Scan for the cell matching the given text and deliver its (x, y) coordinate at center. 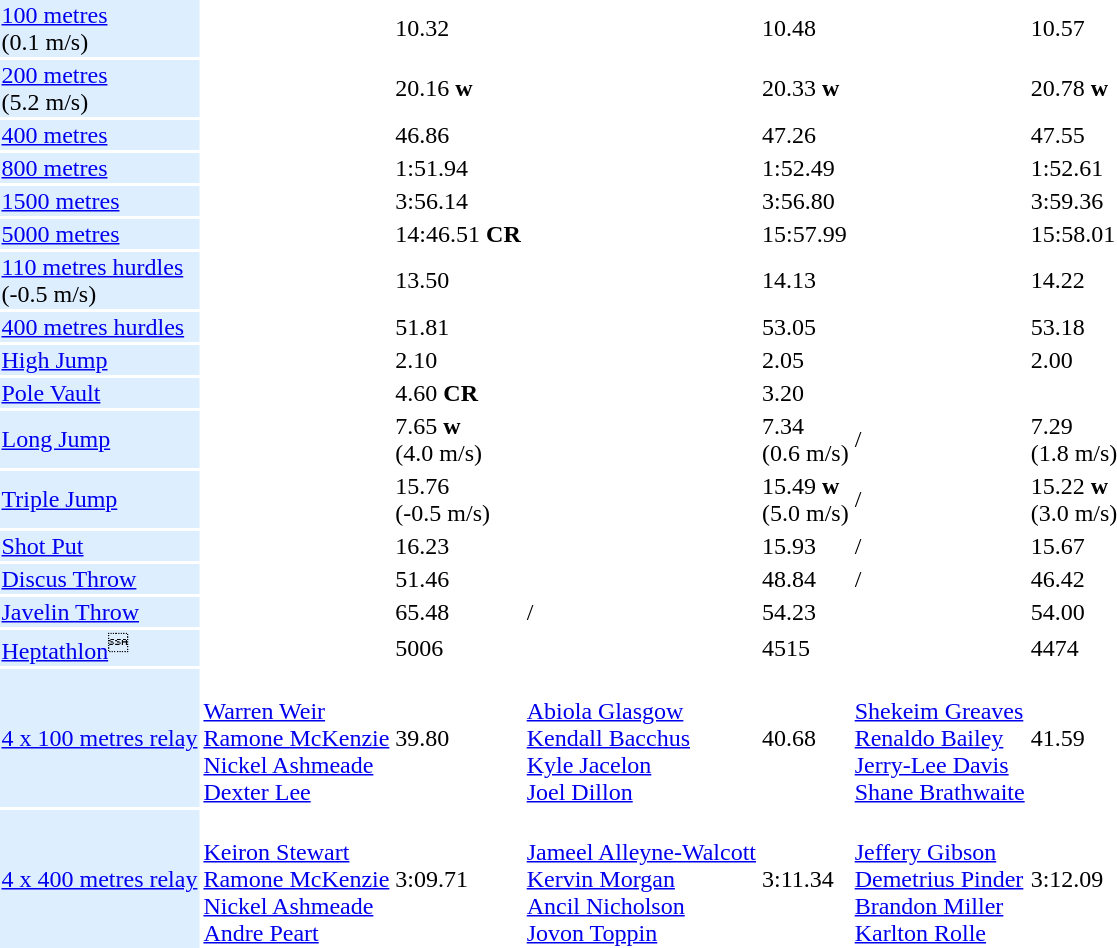
47.26 (806, 135)
4.60 CR (458, 393)
Keiron Stewart Ramone McKenzie Nickel Ashmeade Andre Peart (296, 879)
39.80 (458, 738)
High Jump (100, 360)
2.05 (806, 360)
15.76 (-0.5 m/s) (458, 500)
4 x 100 metres relay (100, 738)
13.50 (458, 280)
1:51.94 (458, 168)
40.68 (806, 738)
110 metres hurdles (-0.5 m/s) (100, 280)
15.93 (806, 546)
10.48 (806, 28)
15.49 w (5.0 m/s) (806, 500)
Pole Vault (100, 393)
7.34 (0.6 m/s) (806, 440)
4 x 400 metres relay (100, 879)
65.48 (458, 612)
51.81 (458, 327)
200 metres (5.2 m/s) (100, 88)
10.32 (458, 28)
1500 metres (100, 201)
Heptathlon (100, 648)
Warren Weir Ramone McKenzie Nickel Ashmeade Dexter Lee (296, 738)
Jameel Alleyne-Walcott Kervin Morgan Ancil Nicholson Jovon Toppin (641, 879)
5000 metres (100, 234)
800 metres (100, 168)
16.23 (458, 546)
Long Jump (100, 440)
3:56.80 (806, 201)
Triple Jump (100, 500)
3.20 (806, 393)
Jeffery Gibson Demetrius Pinder Brandon Miller Karlton Rolle (940, 879)
100 metres (0.1 m/s) (100, 28)
5006 (458, 648)
14:46.51 CR (458, 234)
20.16 w (458, 88)
51.46 (458, 579)
400 metres (100, 135)
15:57.99 (806, 234)
4515 (806, 648)
3:11.34 (806, 879)
20.33 w (806, 88)
Shekeim Greaves Renaldo Bailey Jerry-Lee Davis Shane Brathwaite (940, 738)
Abiola Glasgow Kendall Bacchus Kyle Jacelon Joel Dillon (641, 738)
14.13 (806, 280)
Discus Throw (100, 579)
2.10 (458, 360)
54.23 (806, 612)
3:09.71 (458, 879)
Shot Put (100, 546)
7.65 w (4.0 m/s) (458, 440)
Javelin Throw (100, 612)
3:56.14 (458, 201)
53.05 (806, 327)
48.84 (806, 579)
400 metres hurdles (100, 327)
46.86 (458, 135)
1:52.49 (806, 168)
